Locate the cell with the specified text and output its [X, Y] center coordinate. 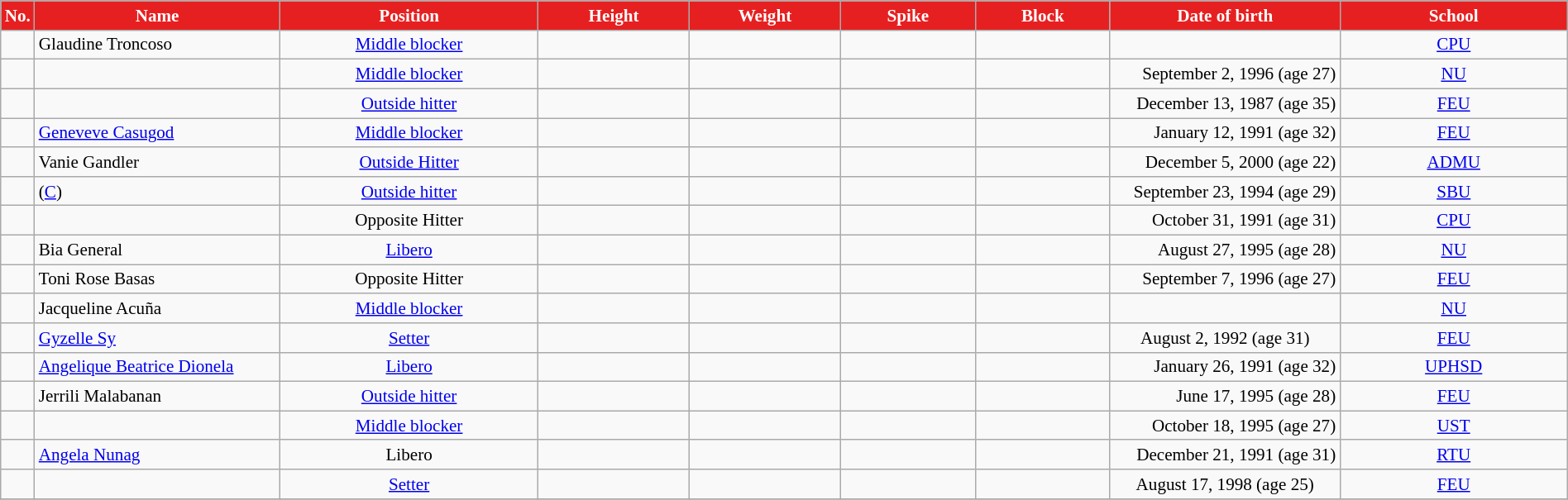
Weight [764, 15]
October 18, 1995 (age 27) [1225, 425]
December 13, 1987 (age 35) [1225, 102]
October 31, 1991 (age 31) [1225, 220]
Vanie Gandler [157, 162]
June 17, 1995 (age 28) [1225, 397]
Block [1042, 15]
Height [614, 15]
August 2, 1992 (age 31) [1225, 337]
Date of birth [1225, 15]
Spike [908, 15]
August 17, 1998 (age 25) [1225, 484]
No. [18, 15]
SBU [1454, 190]
Angelique Beatrice Dionela [157, 367]
Jacqueline Acuña [157, 307]
School [1454, 15]
ADMU [1454, 162]
Glaudine Troncoso [157, 45]
January 12, 1991 (age 32) [1225, 132]
Angela Nunag [157, 455]
December 5, 2000 (age 22) [1225, 162]
December 21, 1991 (age 31) [1225, 455]
Toni Rose Basas [157, 279]
Position [409, 15]
August 27, 1995 (age 28) [1225, 250]
RTU [1454, 455]
January 26, 1991 (age 32) [1225, 367]
September 7, 1996 (age 27) [1225, 279]
Gyzelle Sy [157, 337]
Name [157, 15]
Outside Hitter [409, 162]
September 2, 1996 (age 27) [1225, 74]
September 23, 1994 (age 29) [1225, 190]
UST [1454, 425]
Jerrili Malabanan [157, 397]
UPHSD [1454, 367]
Geneveve Casugod [157, 132]
Bia General [157, 250]
(C) [157, 190]
